Return [x, y] of the center of cell containing provided text 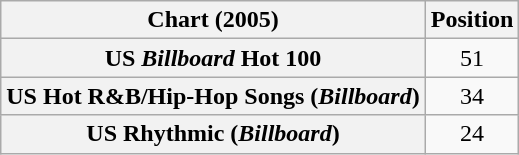
34 [472, 96]
US Billboard Hot 100 [213, 58]
Position [472, 20]
51 [472, 58]
US Rhythmic (Billboard) [213, 134]
24 [472, 134]
Chart (2005) [213, 20]
US Hot R&B/Hip-Hop Songs (Billboard) [213, 96]
